Return the [x, y] coordinate for the center point of the cell that contains the specified text.  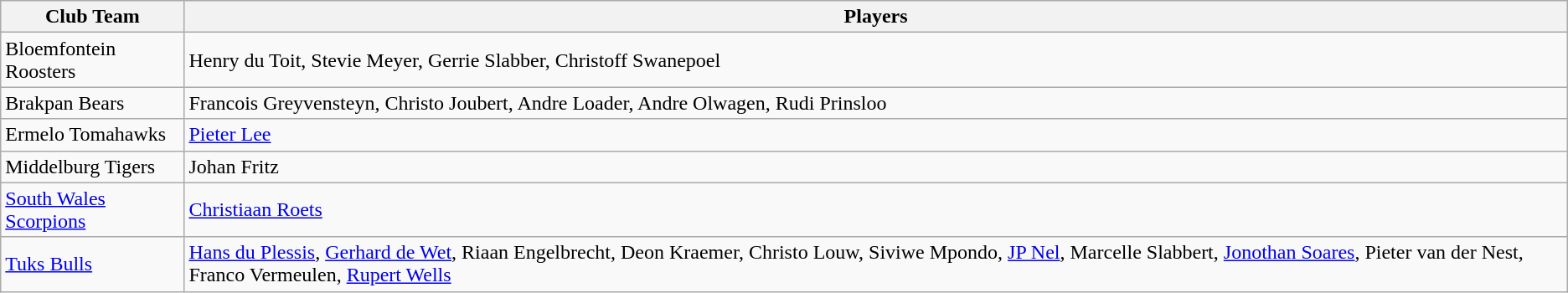
Club Team [92, 17]
Players [876, 17]
Bloemfontein Roosters [92, 60]
Francois Greyvensteyn, Christo Joubert, Andre Loader, Andre Olwagen, Rudi Prinsloo [876, 103]
Brakpan Bears [92, 103]
Christiaan Roets [876, 209]
South Wales Scorpions [92, 209]
Ermelo Tomahawks [92, 135]
Johan Fritz [876, 167]
Tuks Bulls [92, 265]
Henry du Toit, Stevie Meyer, Gerrie Slabber, Christoff Swanepoel [876, 60]
Pieter Lee [876, 135]
Middelburg Tigers [92, 167]
